From the cell containing the given text, extract its center point as (x, y) coordinate. 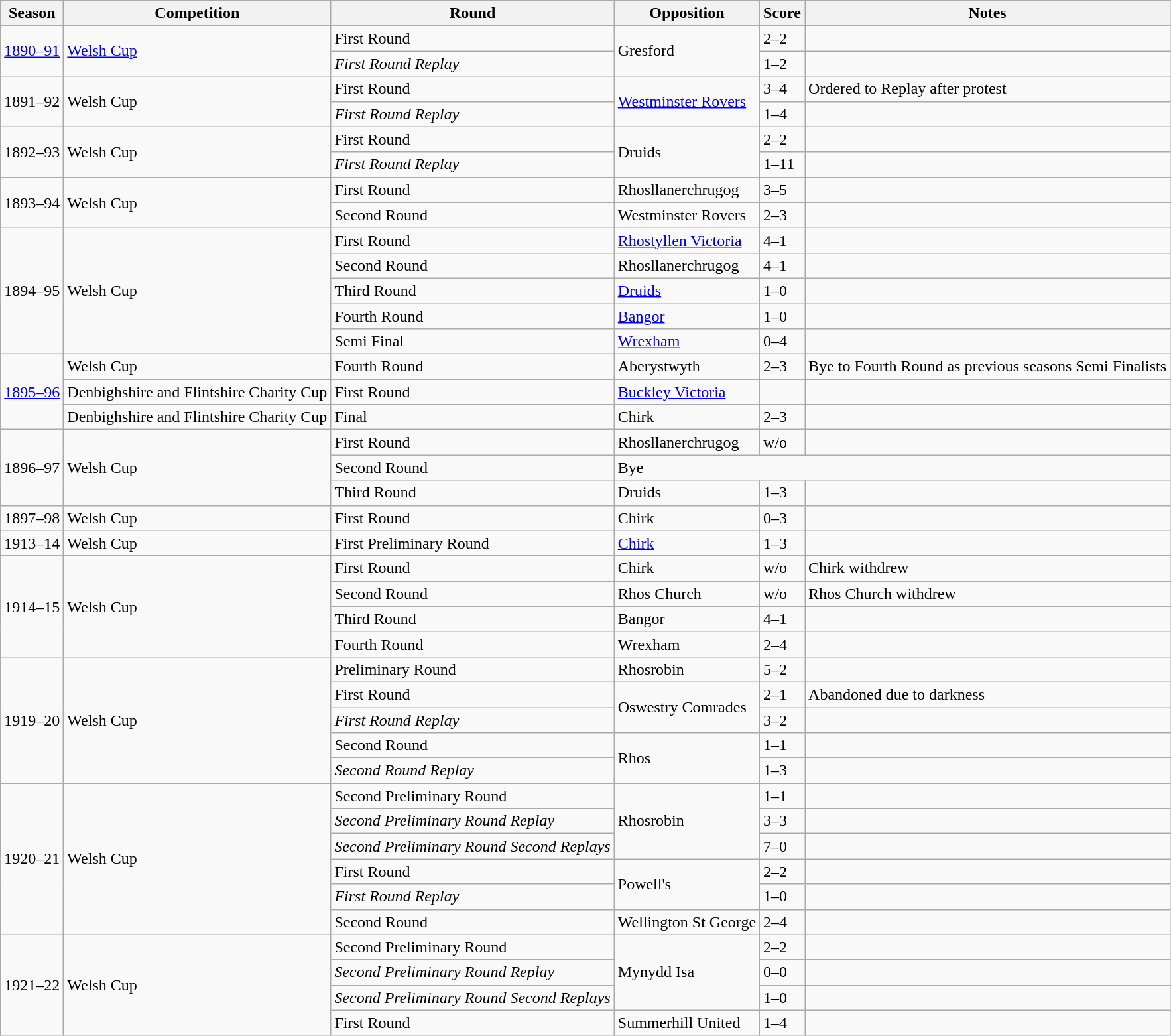
1920–21 (32, 859)
1921–22 (32, 985)
7–0 (782, 846)
Rhostyllen Victoria (687, 240)
1894–95 (32, 291)
0–4 (782, 342)
0–3 (782, 518)
3–5 (782, 190)
Semi Final (472, 342)
Summerhill United (687, 1023)
1891–92 (32, 101)
Season (32, 13)
Opposition (687, 13)
Rhos Church withdrew (988, 594)
Mynydd Isa (687, 972)
Second Round Replay (472, 771)
1892–93 (32, 152)
3–3 (782, 821)
Round (472, 13)
5–2 (782, 669)
Ordered to Replay after protest (988, 89)
Bye to Fourth Round as previous seasons Semi Finalists (988, 367)
Gresford (687, 51)
Aberystwyth (687, 367)
Chirk withdrew (988, 568)
First Preliminary Round (472, 543)
1890–91 (32, 51)
Wellington St George (687, 922)
Powell's (687, 884)
2–1 (782, 694)
Buckley Victoria (687, 392)
1–11 (782, 164)
1913–14 (32, 543)
1914–15 (32, 606)
Competition (198, 13)
0–0 (782, 972)
1893–94 (32, 202)
Oswestry Comrades (687, 707)
1896–97 (32, 468)
Abandoned due to darkness (988, 694)
Preliminary Round (472, 669)
3–4 (782, 89)
Notes (988, 13)
1–2 (782, 64)
3–2 (782, 720)
Bye (892, 468)
1897–98 (32, 518)
Final (472, 417)
Score (782, 13)
Rhos Church (687, 594)
1919–20 (32, 720)
1895–96 (32, 392)
Rhos (687, 758)
